Locate the cell with the specified text and output its [x, y] center coordinate. 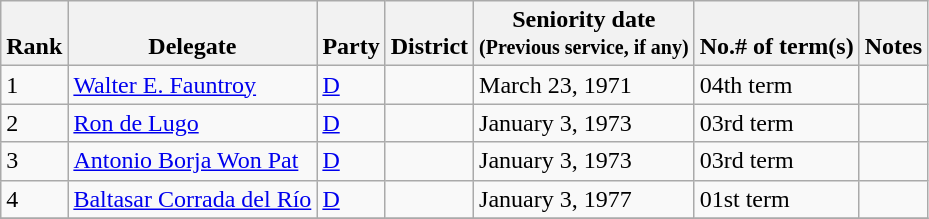
No.# of term(s) [776, 34]
Rank [34, 34]
01st term [776, 199]
Party [351, 34]
1 [34, 85]
Delegate [192, 34]
January 3, 1977 [584, 199]
2 [34, 123]
Ron de Lugo [192, 123]
March 23, 1971 [584, 85]
3 [34, 161]
4 [34, 199]
04th term [776, 85]
Baltasar Corrada del Río [192, 199]
Walter E. Fauntroy [192, 85]
Notes [893, 34]
Antonio Borja Won Pat [192, 161]
District [429, 34]
Seniority date(Previous service, if any) [584, 34]
